Capture the cell that displays the provided text and extract its (x, y) central coordinate. 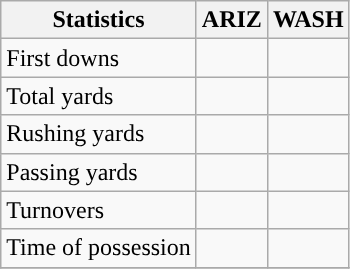
Total yards (99, 96)
Statistics (99, 20)
Turnovers (99, 210)
ARIZ (232, 20)
Rushing yards (99, 134)
WASH (308, 20)
Passing yards (99, 172)
Time of possession (99, 248)
First downs (99, 58)
